Extract the (X, Y) coordinate from the center of the cell holding the provided text.  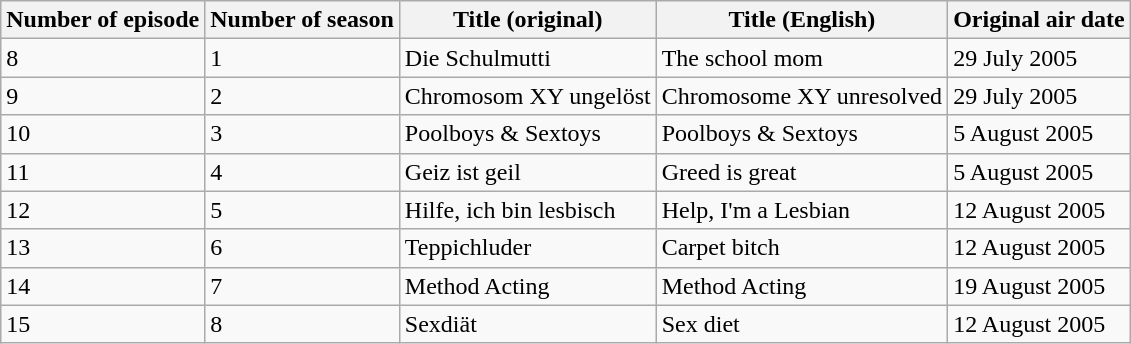
Die Schulmutti (528, 58)
7 (302, 286)
4 (302, 172)
Greed is great (802, 172)
Carpet bitch (802, 248)
Teppichluder (528, 248)
Original air date (1040, 20)
5 (302, 210)
10 (103, 134)
15 (103, 324)
Number of season (302, 20)
Hilfe, ich bin lesbisch (528, 210)
Sex diet (802, 324)
1 (302, 58)
Number of episode (103, 20)
Title (English) (802, 20)
19 August 2005 (1040, 286)
Geiz ist geil (528, 172)
14 (103, 286)
13 (103, 248)
The school mom (802, 58)
12 (103, 210)
9 (103, 96)
Sexdiät (528, 324)
6 (302, 248)
Title (original) (528, 20)
Chromosom XY ungelöst (528, 96)
Chromosome XY unresolved (802, 96)
11 (103, 172)
3 (302, 134)
2 (302, 96)
Help, I'm a Lesbian (802, 210)
